Search for the cell housing the specified text and yield its (X, Y) center coordinate. 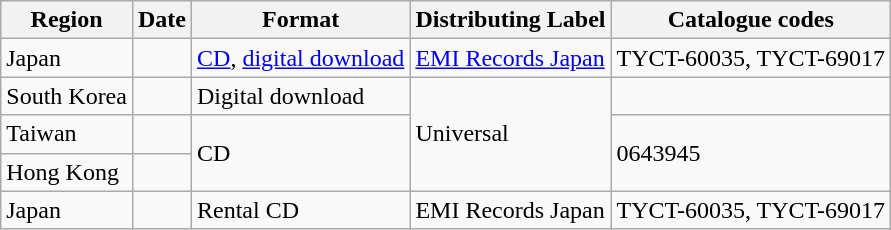
CD, digital download (301, 58)
0643945 (751, 153)
Format (301, 20)
Region (67, 20)
Taiwan (67, 134)
South Korea (67, 96)
CD (301, 153)
Rental CD (301, 210)
Hong Kong (67, 172)
Distributing Label (510, 20)
Universal (510, 134)
Digital download (301, 96)
Date (162, 20)
Catalogue codes (751, 20)
